Extract the [X, Y] coordinate from the center of the cell holding the provided text.  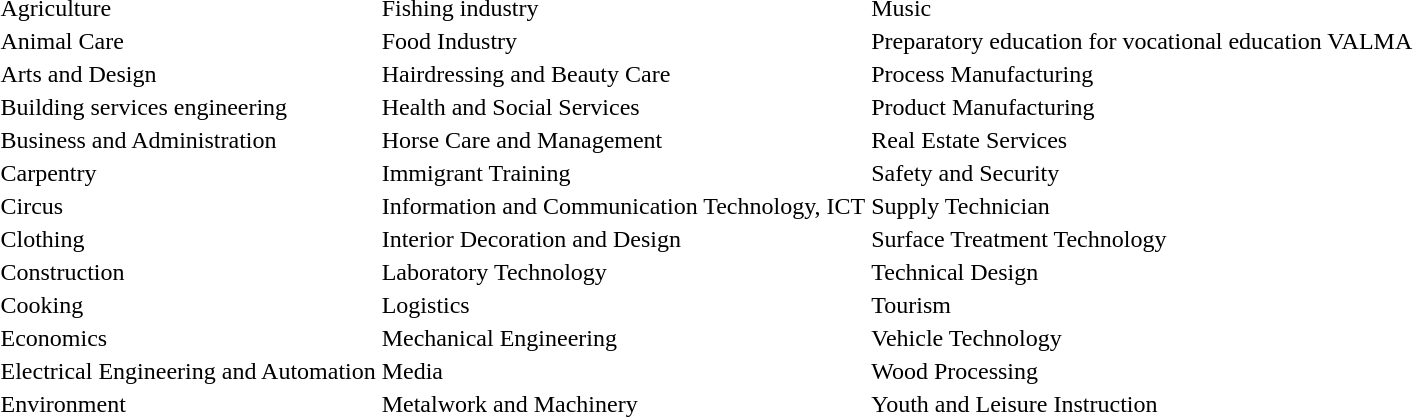
Mechanical Engineering [624, 338]
Media [624, 371]
Hairdressing and Beauty Care [624, 74]
Laboratory Technology [624, 272]
Horse Care and Management [624, 140]
Food Industry [624, 41]
Information and Communication Technology, ICT [624, 206]
Health and Social Services [624, 107]
Logistics [624, 305]
Interior Decoration and Design [624, 239]
Immigrant Training [624, 173]
